Pinpoint the cell where the given text exists, returning its (x, y) midpoint coordinate. 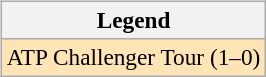
ATP Challenger Tour (1–0) (133, 57)
Legend (133, 20)
